Pinpoint the cell where the given text exists, returning its [x, y] midpoint coordinate. 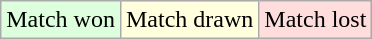
Match lost [316, 20]
Match won [61, 20]
Match drawn [189, 20]
